From the cell containing the given text, extract its center point as (X, Y) coordinate. 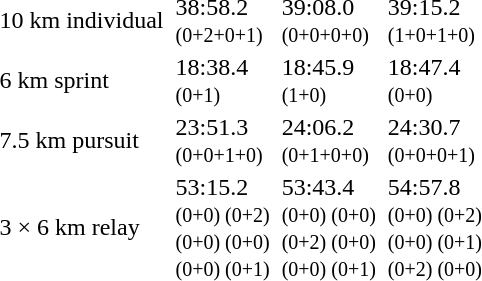
18:38.4(0+1) (222, 80)
18:45.9(1+0) (328, 80)
24:06.2(0+1+0+0) (328, 140)
23:51.3(0+0+1+0) (222, 140)
